For the text-containing cell, return its midpoint in (X, Y) coordinate format. 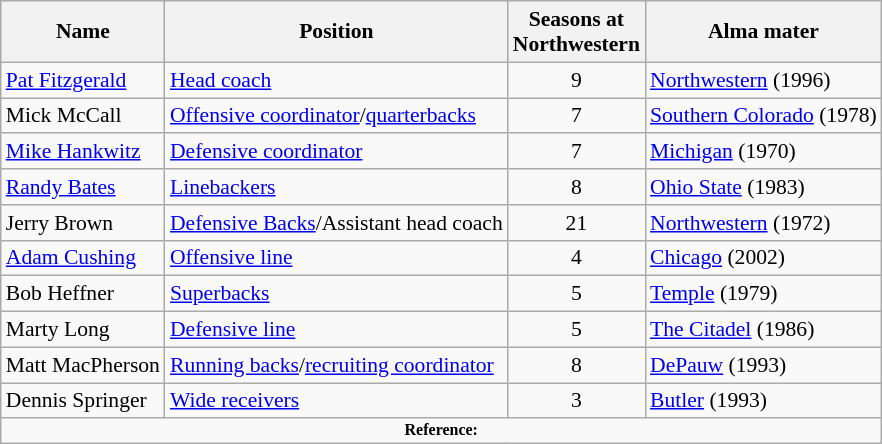
Ohio State (1983) (764, 187)
Northwestern (1996) (764, 80)
The Citadel (1986) (764, 330)
Jerry Brown (83, 223)
Matt MacPherson (83, 365)
Mick McCall (83, 116)
DePauw (1993) (764, 365)
Reference: (442, 431)
Temple (1979) (764, 294)
Defensive Backs/Assistant head coach (336, 223)
Chicago (2002) (764, 258)
Offensive coordinator/quarterbacks (336, 116)
Seasons atNorthwestern (576, 32)
Offensive line (336, 258)
21 (576, 223)
Butler (1993) (764, 401)
Michigan (1970) (764, 152)
Position (336, 32)
9 (576, 80)
Name (83, 32)
Linebackers (336, 187)
Marty Long (83, 330)
Pat Fitzgerald (83, 80)
Alma mater (764, 32)
4 (576, 258)
Mike Hankwitz (83, 152)
Randy Bates (83, 187)
Adam Cushing (83, 258)
Running backs/recruiting coordinator (336, 365)
Defensive line (336, 330)
Superbacks (336, 294)
Bob Heffner (83, 294)
Defensive coordinator (336, 152)
Dennis Springer (83, 401)
Northwestern (1972) (764, 223)
Head coach (336, 80)
Wide receivers (336, 401)
3 (576, 401)
Southern Colorado (1978) (764, 116)
